Pinpoint the cell where the given text exists, returning its [X, Y] midpoint coordinate. 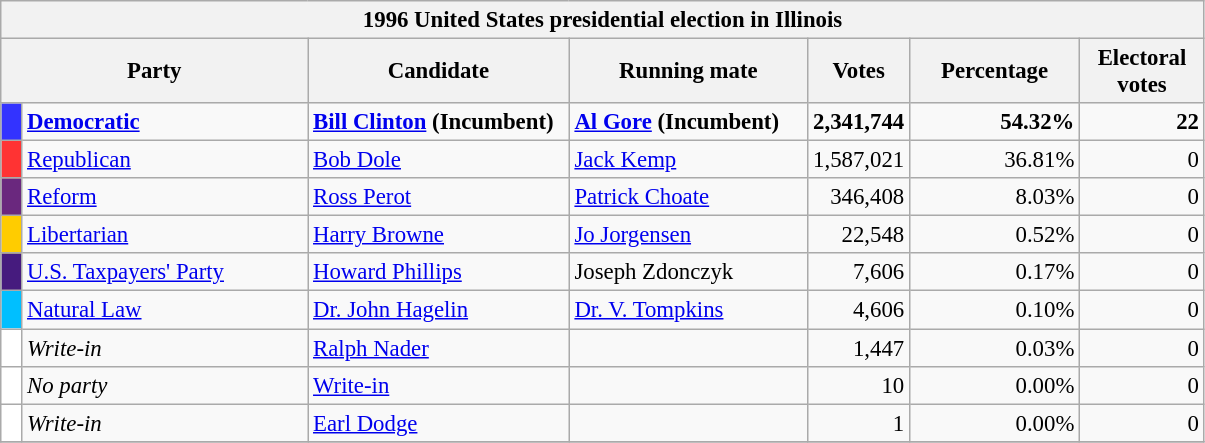
1 [859, 423]
Ross Perot [438, 197]
0.17% [994, 273]
Bob Dole [438, 160]
Joseph Zdonczyk [688, 273]
Dr. V. Tompkins [688, 310]
0.10% [994, 310]
Democratic [165, 122]
36.81% [994, 160]
2,341,744 [859, 122]
10 [859, 385]
346,408 [859, 197]
54.32% [994, 122]
Ralph Nader [438, 348]
Candidate [438, 72]
Libertarian [165, 235]
Bill Clinton (Incumbent) [438, 122]
Dr. John Hagelin [438, 310]
1,587,021 [859, 160]
Votes [859, 72]
Electoral votes [1142, 72]
Reform [165, 197]
22,548 [859, 235]
8.03% [994, 197]
1,447 [859, 348]
U.S. Taxpayers' Party [165, 273]
Republican [165, 160]
Jack Kemp [688, 160]
Al Gore (Incumbent) [688, 122]
Earl Dodge [438, 423]
Running mate [688, 72]
0.52% [994, 235]
Jo Jorgensen [688, 235]
7,606 [859, 273]
Party [154, 72]
0.03% [994, 348]
22 [1142, 122]
No party [165, 385]
Harry Browne [438, 235]
Patrick Choate [688, 197]
1996 United States presidential election in Illinois [603, 20]
Percentage [994, 72]
Natural Law [165, 310]
4,606 [859, 310]
Howard Phillips [438, 273]
